Scan for the cell matching the given text and deliver its (X, Y) coordinate at center. 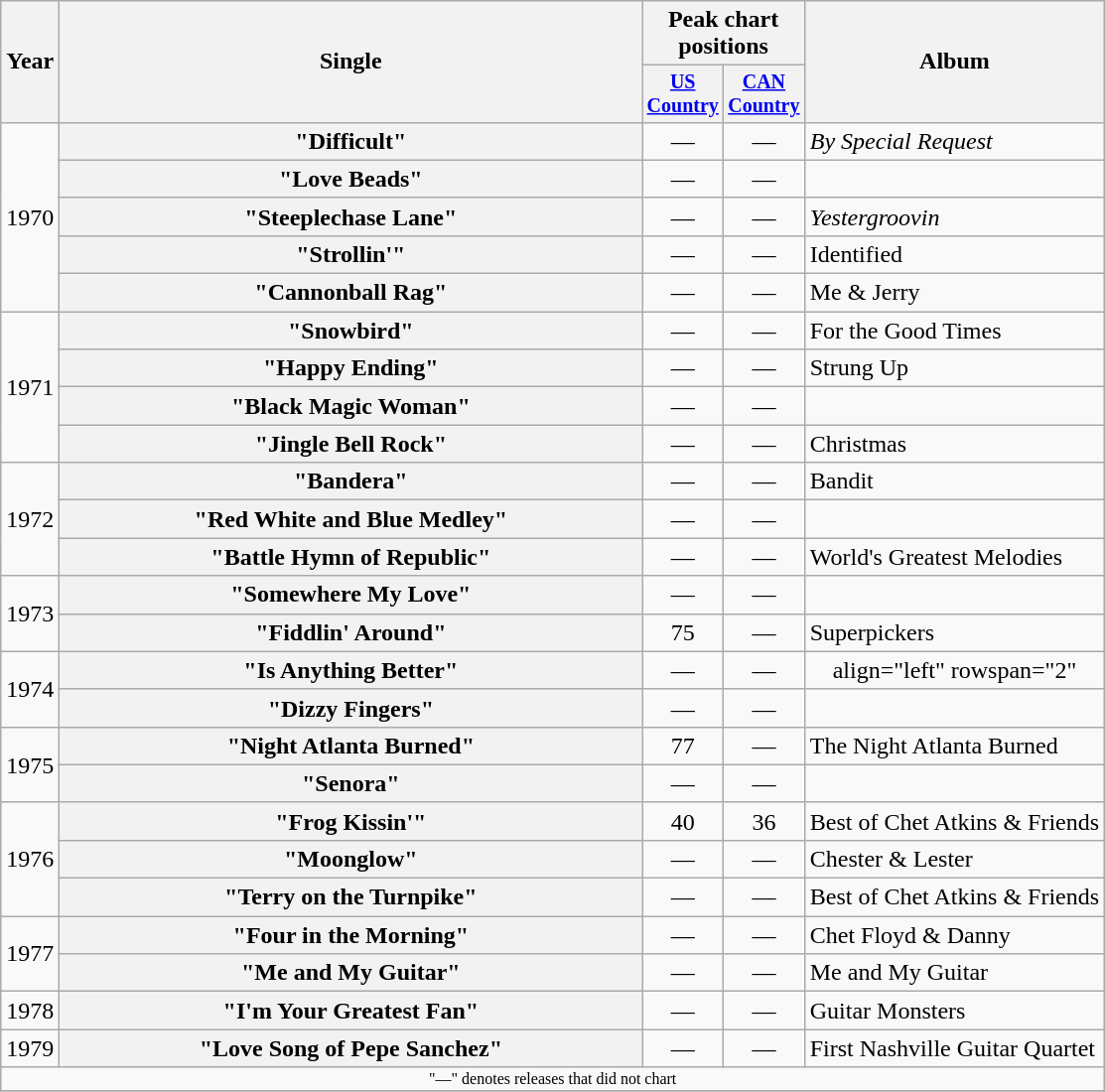
Me and My Guitar (954, 973)
"Red White and Blue Medley" (351, 519)
The Night Atlanta Burned (954, 746)
75 (683, 632)
Identified (954, 254)
"Four in the Morning" (351, 935)
77 (683, 746)
"Jingle Bell Rock" (351, 444)
For the Good Times (954, 331)
"Battle Hymn of Republic" (351, 557)
"Happy Ending" (351, 368)
"Black Magic Woman" (351, 406)
Chet Floyd & Danny (954, 935)
"Difficult" (351, 141)
40 (683, 821)
1976 (30, 859)
"Me and My Guitar" (351, 973)
World's Greatest Melodies (954, 557)
"Fiddlin' Around" (351, 632)
1974 (30, 689)
Peak chartpositions (723, 34)
Christmas (954, 444)
Me & Jerry (954, 293)
1970 (30, 216)
align="left" rowspan="2" (954, 670)
"Snowbird" (351, 331)
"Moonglow" (351, 859)
1973 (30, 614)
1975 (30, 764)
"Steeplechase Lane" (351, 216)
"Love Song of Pepe Sanchez" (351, 1048)
36 (764, 821)
"Love Beads" (351, 179)
First Nashville Guitar Quartet (954, 1048)
"Is Anything Better" (351, 670)
"—" denotes releases that did not chart (553, 1079)
By Special Request (954, 141)
Strung Up (954, 368)
"Terry on the Turnpike" (351, 897)
Year (30, 62)
Single (351, 62)
1972 (30, 519)
CAN Country (764, 93)
"Somewhere My Love" (351, 595)
US Country (683, 93)
"I'm Your Greatest Fan" (351, 1011)
"Bandera" (351, 481)
1977 (30, 954)
1979 (30, 1048)
Album (954, 62)
"Frog Kissin'" (351, 821)
Chester & Lester (954, 859)
Guitar Monsters (954, 1011)
1971 (30, 387)
Superpickers (954, 632)
"Dizzy Fingers" (351, 708)
"Strollin'" (351, 254)
"Cannonball Rag" (351, 293)
1978 (30, 1011)
"Night Atlanta Burned" (351, 746)
Yestergroovin (954, 216)
"Senora" (351, 783)
Bandit (954, 481)
